Find where the given text appears and provide that cell's center as [X, Y] coordinate. 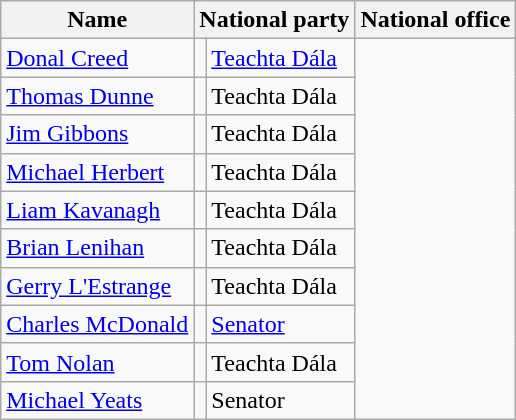
National party [274, 20]
Liam Kavanagh [98, 210]
Charles McDonald [98, 324]
Name [98, 20]
Michael Yeats [98, 400]
Brian Lenihan [98, 248]
Michael Herbert [98, 172]
Tom Nolan [98, 362]
Gerry L'Estrange [98, 286]
Thomas Dunne [98, 96]
Donal Creed [98, 58]
National office [436, 20]
Jim Gibbons [98, 134]
